Find where the given text appears and provide that cell's center as [X, Y] coordinate. 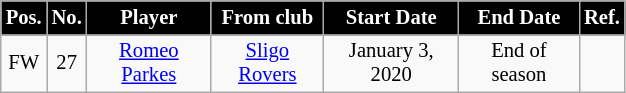
Pos. [24, 17]
End Date [519, 17]
End of season [519, 63]
Sligo Rovers [268, 63]
January 3, 2020 [392, 63]
Player [149, 17]
From club [268, 17]
27 [67, 63]
FW [24, 63]
Ref. [602, 17]
Start Date [392, 17]
No. [67, 17]
Romeo Parkes [149, 63]
